Determine the (X, Y) coordinate at the center of the cell enclosing the given text.  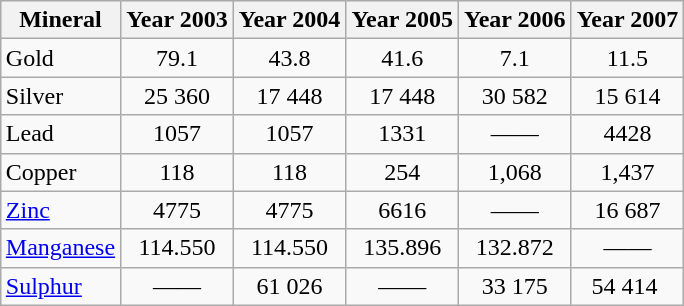
Year 2007 (628, 20)
Silver (60, 96)
1331 (402, 134)
Year 2004 (290, 20)
254 (402, 172)
30 582 (514, 96)
33 175 (514, 286)
Zinc (60, 210)
132.872 (514, 248)
Year 2006 (514, 20)
Lead (60, 134)
Gold (60, 58)
54 414 (628, 286)
Year 2005 (402, 20)
1,068 (514, 172)
7.1 (514, 58)
Copper (60, 172)
16 687 (628, 210)
11.5 (628, 58)
25 360 (178, 96)
Sulphur (60, 286)
1,437 (628, 172)
61 026 (290, 286)
Year 2003 (178, 20)
6616 (402, 210)
43.8 (290, 58)
4428 (628, 134)
41.6 (402, 58)
Mineral (60, 20)
135.896 (402, 248)
15 614 (628, 96)
Manganese (60, 248)
79.1 (178, 58)
